For the text-containing cell, return its midpoint in (x, y) coordinate format. 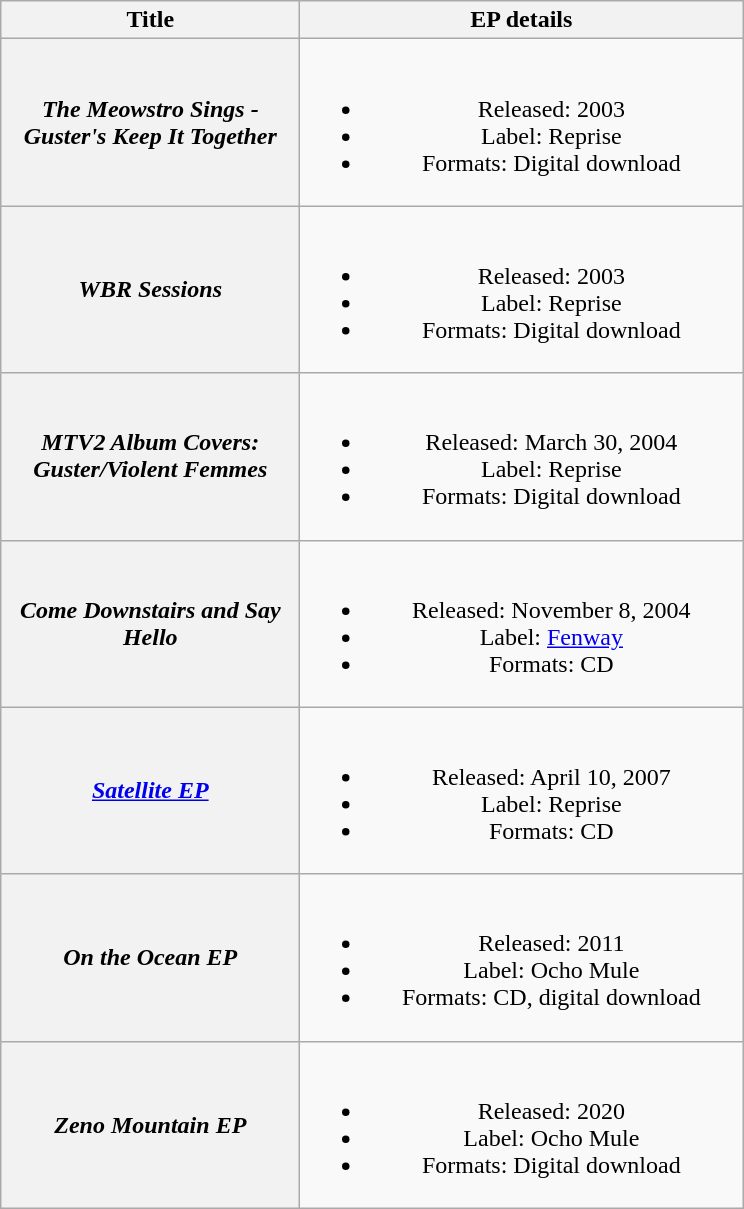
Satellite EP (150, 790)
Released: 2020Label: Ocho MuleFormats: Digital download (522, 1124)
WBR Sessions (150, 290)
Released: March 30, 2004Label: RepriseFormats: Digital download (522, 456)
EP details (522, 20)
Released: April 10, 2007Label: RepriseFormats: CD (522, 790)
MTV2 Album Covers: Guster/Violent Femmes (150, 456)
The Meowstro Sings - Guster's Keep It Together (150, 122)
Come Downstairs and Say Hello (150, 624)
Title (150, 20)
On the Ocean EP (150, 958)
Zeno Mountain EP (150, 1124)
Released: 2011Label: Ocho MuleFormats: CD, digital download (522, 958)
Released: November 8, 2004Label: FenwayFormats: CD (522, 624)
